Provide the (X, Y) coordinate of the cell's center where the given text is located.  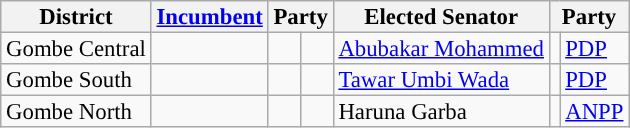
Haruna Garba (441, 112)
Elected Senator (441, 17)
District (76, 17)
Gombe North (76, 112)
Incumbent (210, 17)
ANPP (594, 112)
Gombe South (76, 80)
Tawar Umbi Wada (441, 80)
Gombe Central (76, 49)
Abubakar Mohammed (441, 49)
